Output the [X, Y] coordinate of the center of the cell containing the given text.  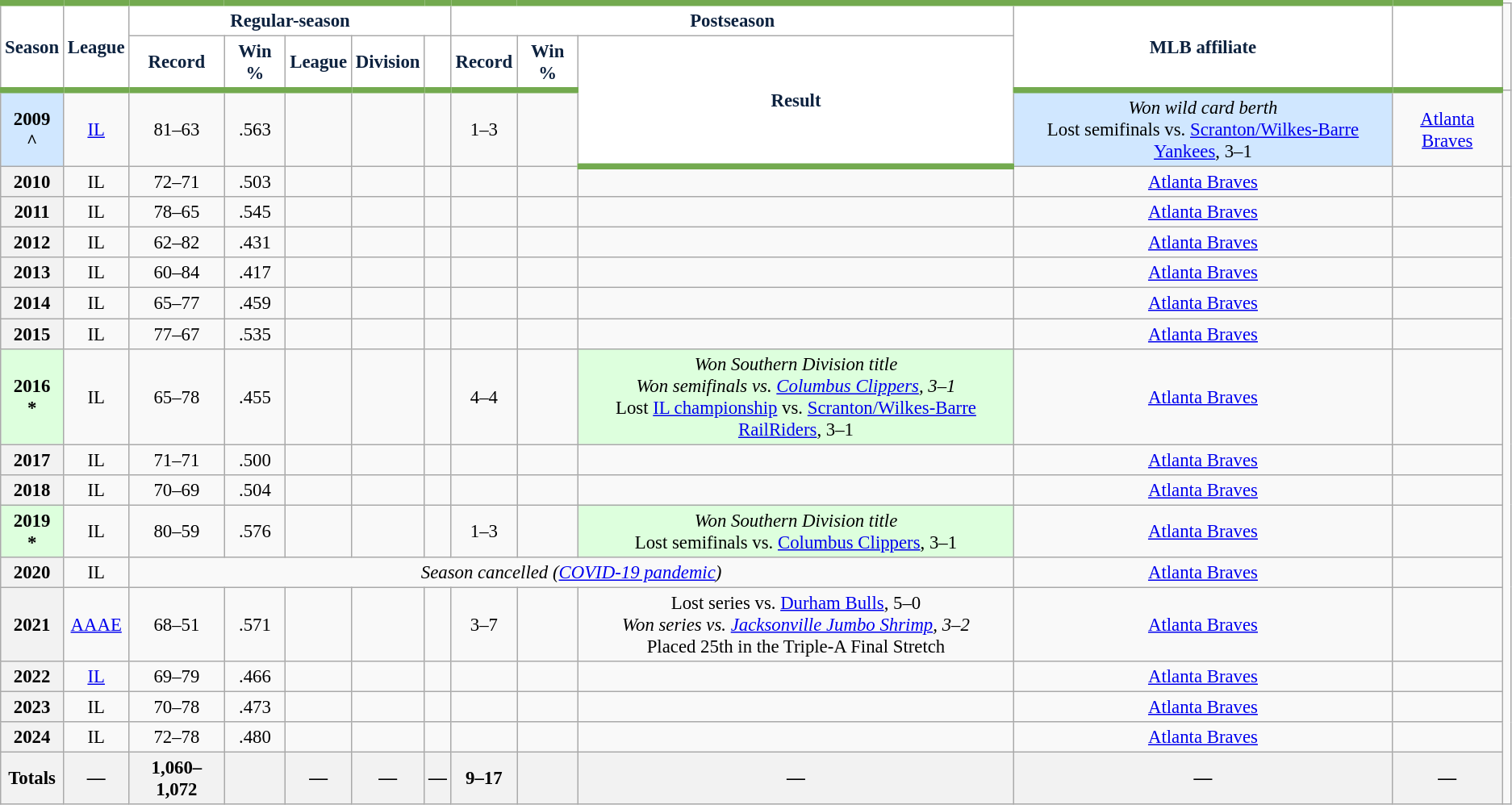
9–17 [484, 779]
Result [796, 102]
2014 [32, 303]
.459 [255, 303]
2011 [32, 212]
71–71 [177, 460]
.480 [255, 737]
.455 [255, 397]
81–63 [177, 129]
Won wild card berthLost semifinals vs. Scranton/Wilkes-Barre Yankees, 3–1 [1202, 129]
78–65 [177, 212]
60–84 [177, 273]
Division [387, 64]
65–77 [177, 303]
2016* [32, 397]
2013 [32, 273]
.466 [255, 677]
4–4 [484, 397]
Postseason [733, 19]
2022 [32, 677]
72–78 [177, 737]
2010 [32, 182]
77–67 [177, 334]
2024 [32, 737]
3–7 [484, 624]
2012 [32, 243]
2009^ [32, 129]
.535 [255, 334]
2020 [32, 573]
70–78 [177, 707]
Lost series vs. Durham Bulls, 5–0Won series vs. Jacksonville Jumbo Shrimp, 3–2Placed 25th in the Triple-A Final Stretch [796, 624]
.545 [255, 212]
.503 [255, 182]
2019* [32, 531]
1,060–1,072 [177, 779]
.500 [255, 460]
2018 [32, 490]
Won Southern Division titleWon semifinals vs. Columbus Clippers, 3–1Lost IL championship vs. Scranton/Wilkes-Barre RailRiders, 3–1 [796, 397]
70–69 [177, 490]
.576 [255, 531]
2023 [32, 707]
.563 [255, 129]
.473 [255, 707]
.431 [255, 243]
.417 [255, 273]
.504 [255, 490]
Season cancelled (COVID-19 pandemic) [571, 573]
Regular-season [290, 19]
2015 [32, 334]
.571 [255, 624]
AAAE [95, 624]
65–78 [177, 397]
2021 [32, 624]
68–51 [177, 624]
72–71 [177, 182]
2017 [32, 460]
Won Southern Division titleLost semifinals vs. Columbus Clippers, 3–1 [796, 531]
Season [32, 47]
MLB affiliate [1202, 47]
80–59 [177, 531]
Totals [32, 779]
62–82 [177, 243]
69–79 [177, 677]
